Find where the given text appears and provide that cell's center as (x, y) coordinate. 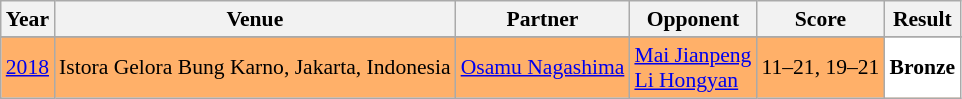
Score (820, 19)
Osamu Nagashima (543, 68)
Partner (543, 19)
2018 (28, 68)
11–21, 19–21 (820, 68)
Year (28, 19)
Istora Gelora Bung Karno, Jakarta, Indonesia (255, 68)
Mai Jianpeng Li Hongyan (692, 68)
Result (922, 19)
Venue (255, 19)
Opponent (692, 19)
Bronze (922, 68)
